Determine the (x, y) coordinate at the center of the cell enclosing the given text.  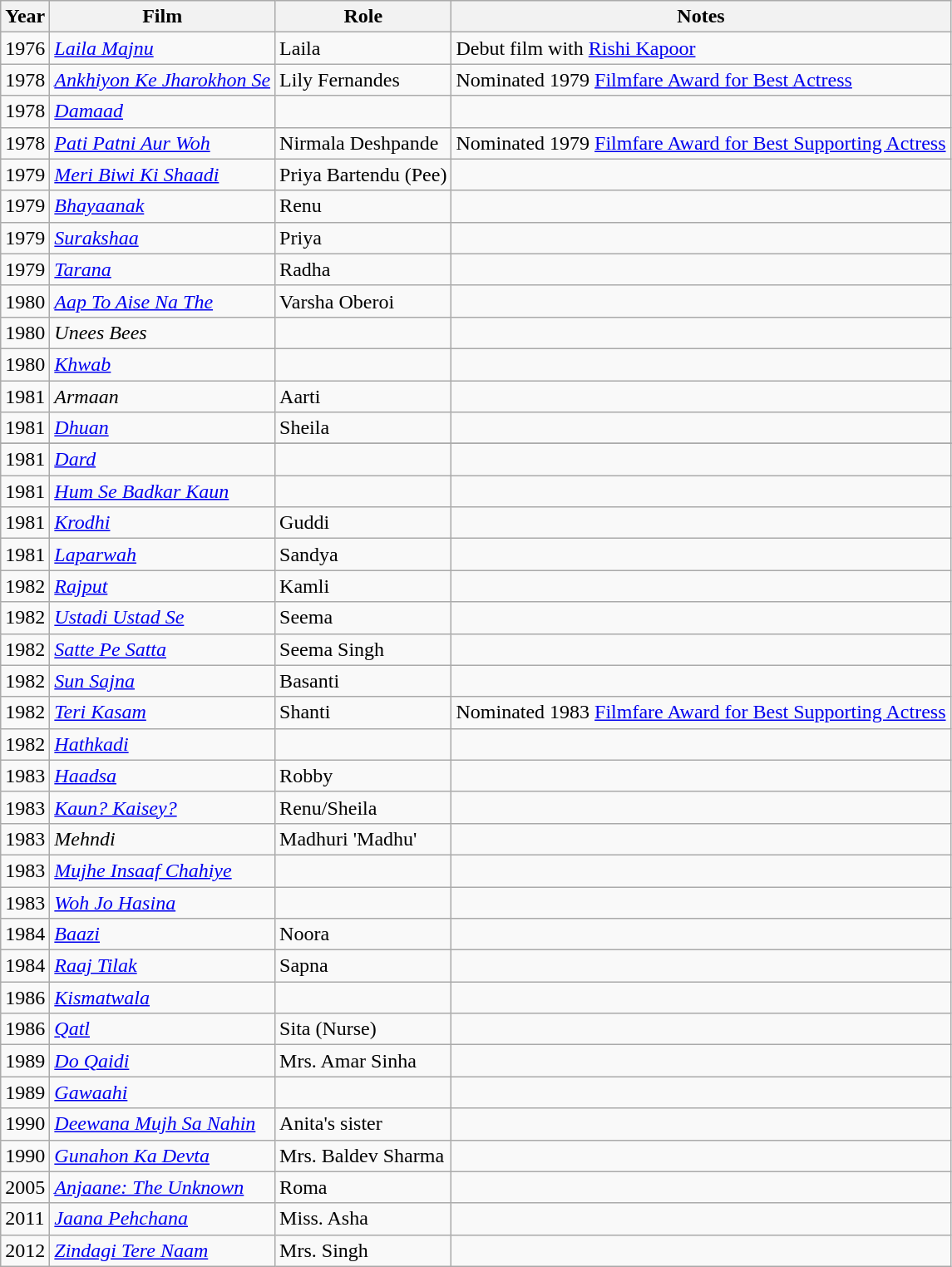
Meri Biwi Ki Shaadi (163, 175)
Ankhiyon Ke Jharokhon Se (163, 80)
Sapna (363, 966)
Renu/Sheila (363, 807)
Priya (363, 238)
Deewana Mujh Sa Nahin (163, 1124)
Basanti (363, 681)
Nominated 1983 Filmfare Award for Best Supporting Actress (701, 712)
Woh Jo Hasina (163, 902)
Aarti (363, 397)
Laparwah (163, 555)
Teri Kasam (163, 712)
Film (163, 17)
Role (363, 17)
Hathkadi (163, 744)
Kismatwala (163, 998)
Seema Singh (363, 649)
Kaun? Kaisey? (163, 807)
Dhuan (163, 428)
Lily Fernandes (363, 80)
Mrs. Baldev Sharma (363, 1156)
Qatl (163, 1029)
Nominated 1979 Filmfare Award for Best Supporting Actress (701, 143)
Roma (363, 1187)
Baazi (163, 934)
Sun Sajna (163, 681)
Aap To Aise Na The (163, 301)
2012 (25, 1250)
Rajput (163, 586)
2005 (25, 1187)
Mehndi (163, 839)
Mrs. Amar Sinha (363, 1061)
Notes (701, 17)
2011 (25, 1219)
Jaana Pehchana (163, 1219)
Mrs. Singh (363, 1250)
Mujhe Insaaf Chahiye (163, 870)
1976 (25, 48)
Sandya (363, 555)
Laila Majnu (163, 48)
Gunahon Ka Devta (163, 1156)
Kamli (363, 586)
Tarana (163, 269)
Renu (363, 206)
Nominated 1979 Filmfare Award for Best Actress (701, 80)
Varsha Oberoi (363, 301)
Anjaane: The Unknown (163, 1187)
Guddi (363, 523)
Dard (163, 460)
Zindagi Tere Naam (163, 1250)
Satte Pe Satta (163, 649)
Unees Bees (163, 333)
Armaan (163, 397)
Khwab (163, 364)
Seema (363, 618)
Ustadi Ustad Se (163, 618)
Shanti (363, 712)
Haadsa (163, 776)
Debut film with Rishi Kapoor (701, 48)
Nirmala Deshpande (363, 143)
Anita's sister (363, 1124)
Gawaahi (163, 1092)
Damaad (163, 111)
Surakshaa (163, 238)
Year (25, 17)
Sheila (363, 428)
Bhayaanak (163, 206)
Noora (363, 934)
Madhuri 'Madhu' (363, 839)
Robby (363, 776)
Hum Se Badkar Kaun (163, 491)
Radha (363, 269)
Laila (363, 48)
Krodhi (163, 523)
Sita (Nurse) (363, 1029)
Do Qaidi (163, 1061)
Priya Bartendu (Pee) (363, 175)
Raaj Tilak (163, 966)
Miss. Asha (363, 1219)
Pati Patni Aur Woh (163, 143)
